Search for the cell housing the specified text and yield its (x, y) center coordinate. 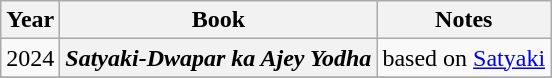
Book (218, 20)
Year (30, 20)
Satyaki-Dwapar ka Ajey Yodha (218, 58)
Notes (464, 20)
based on Satyaki (464, 58)
2024 (30, 58)
